Scan for the cell matching the given text and deliver its (X, Y) coordinate at center. 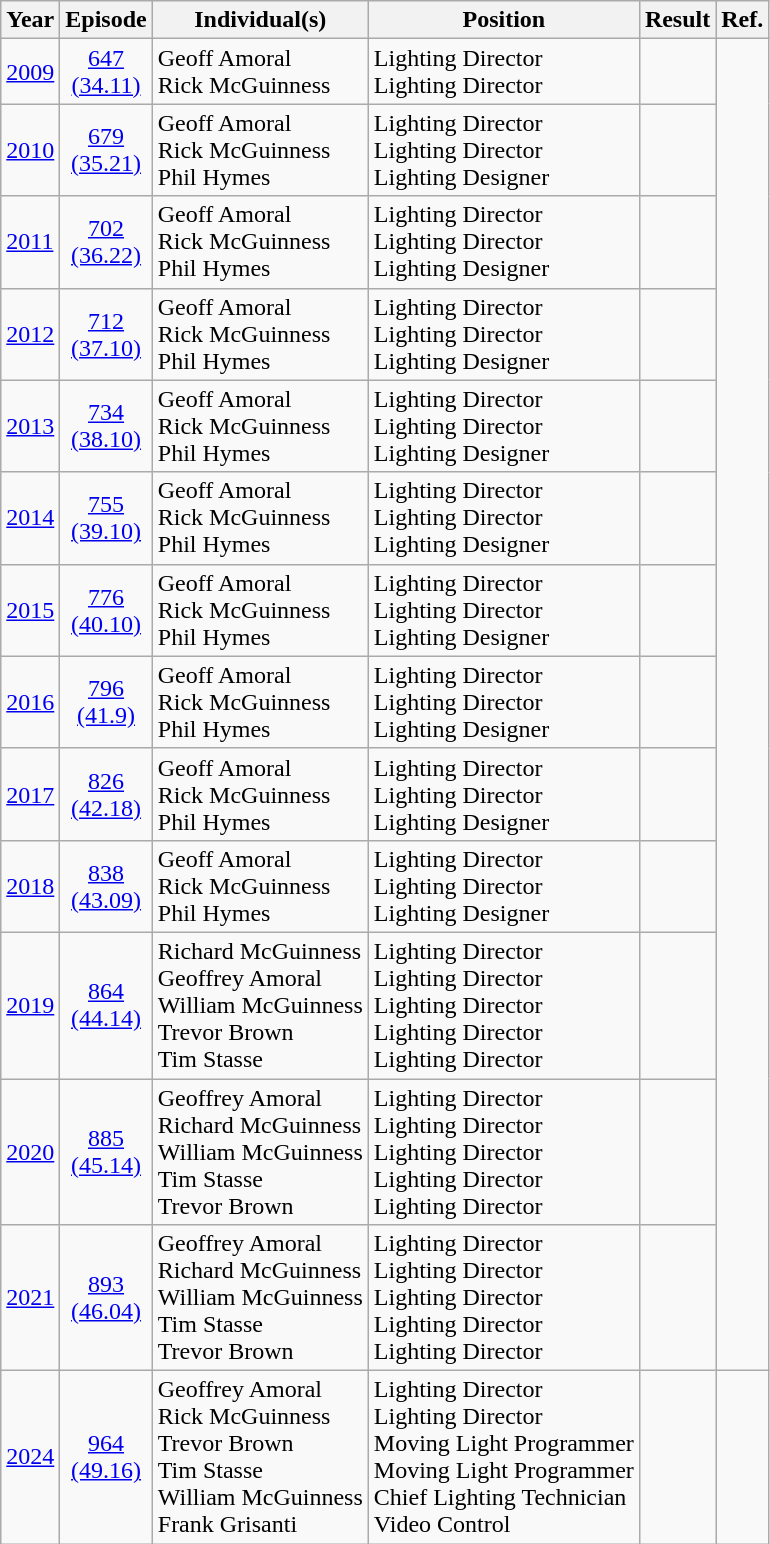
Richard McGuinness Geoffrey Amoral William McGuinness Trevor Brown Tim Stasse (260, 1005)
Geoffrey Amoral Rick McGuinness Trevor Brown Tim Stasse William McGuinness Frank Grisanti (260, 1458)
755 (39.10) (106, 518)
2016 (30, 702)
2021 (30, 1298)
2014 (30, 518)
864 (44.14) (106, 1005)
Lighting Director Lighting Director (504, 72)
2020 (30, 1151)
Geoff Amoral Rick McGuinness (260, 72)
796 (41.9) (106, 702)
826 (42.18) (106, 794)
893 (46.04) (106, 1298)
Result (677, 20)
2017 (30, 794)
702 (36.22) (106, 242)
Individual(s) (260, 20)
679 (35.21) (106, 150)
885 (45.14) (106, 1151)
838 (43.09) (106, 886)
964 (49.16) (106, 1458)
2015 (30, 610)
712 (37.10) (106, 334)
2013 (30, 426)
Position (504, 20)
2010 (30, 150)
2011 (30, 242)
776 (40.10) (106, 610)
2012 (30, 334)
Episode (106, 20)
2009 (30, 72)
Lighting Director Lighting Director Moving Light Programmer Moving Light Programmer Chief Lighting Technician Video Control (504, 1458)
Ref. (742, 20)
734 (38.10) (106, 426)
2018 (30, 886)
Year (30, 20)
647 (34.11) (106, 72)
2024 (30, 1458)
2019 (30, 1005)
